Scan for the cell matching the given text and deliver its [X, Y] coordinate at center. 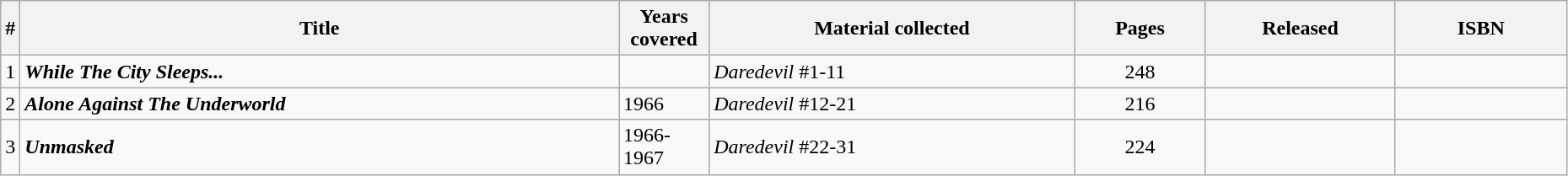
216 [1140, 104]
2 [10, 104]
1 [10, 72]
Pages [1140, 29]
ISBN [1481, 29]
248 [1140, 72]
Title [320, 29]
Years covered [665, 29]
1966-1967 [665, 147]
Alone Against The Underworld [320, 104]
224 [1140, 147]
While The City Sleeps... [320, 72]
Released [1301, 29]
Material collected [892, 29]
Unmasked [320, 147]
1966 [665, 104]
Daredevil #1-11 [892, 72]
3 [10, 147]
# [10, 29]
Daredevil #22-31 [892, 147]
Daredevil #12-21 [892, 104]
